Identify which cell holds the provided text, then report its [x, y] central coordinate. 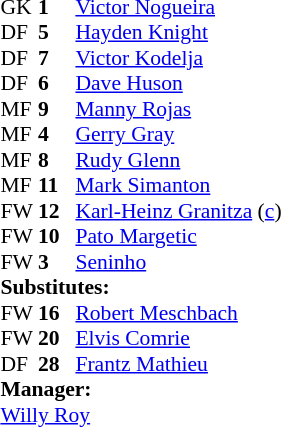
Dave Huson [178, 83]
8 [57, 160]
3 [57, 262]
6 [57, 83]
12 [57, 211]
Hayden Knight [178, 33]
9 [57, 109]
4 [57, 135]
16 [57, 313]
Robert Meschbach [178, 313]
Victor Kodelja [178, 58]
Substitutes: [140, 287]
10 [57, 237]
Elvis Comrie [178, 339]
Manager: [140, 389]
28 [57, 364]
Pato Margetic [178, 237]
Frantz Mathieu [178, 364]
Karl-Heinz Granitza (c) [178, 211]
7 [57, 58]
11 [57, 185]
Manny Rojas [178, 109]
Rudy Glenn [178, 160]
Mark Simanton [178, 185]
Seninho [178, 262]
20 [57, 339]
Gerry Gray [178, 135]
5 [57, 33]
